Return [X, Y] of the center of cell containing provided text 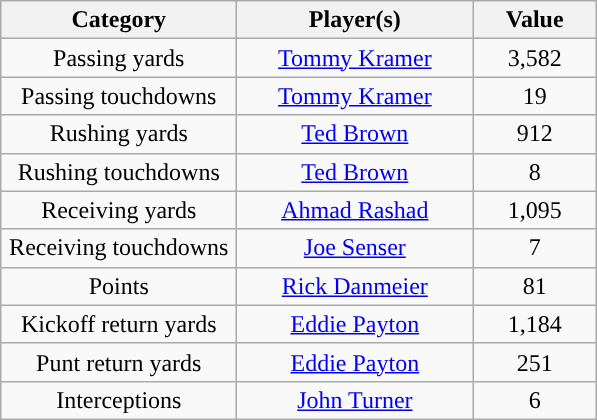
6 [535, 400]
Category [119, 20]
19 [535, 96]
251 [535, 362]
Punt return yards [119, 362]
Interceptions [119, 400]
1,184 [535, 324]
Receiving yards [119, 210]
Passing touchdowns [119, 96]
Ahmad Rashad [355, 210]
Kickoff return yards [119, 324]
7 [535, 248]
Rushing yards [119, 134]
Receiving touchdowns [119, 248]
8 [535, 172]
Joe Senser [355, 248]
3,582 [535, 58]
Value [535, 20]
1,095 [535, 210]
Points [119, 286]
Rushing touchdowns [119, 172]
Player(s) [355, 20]
Passing yards [119, 58]
81 [535, 286]
Rick Danmeier [355, 286]
John Turner [355, 400]
912 [535, 134]
